Output the [X, Y] coordinate of the center of the cell containing the given text.  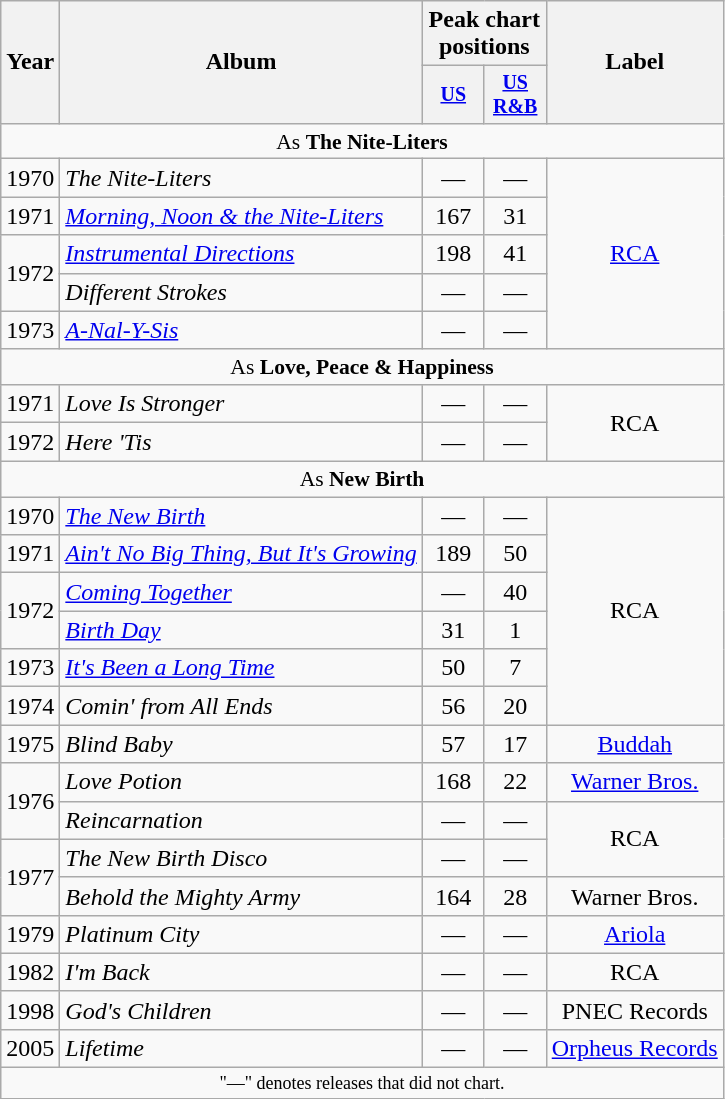
1 [515, 630]
US [453, 94]
56 [453, 706]
Different Strokes [241, 292]
As The Nite-Liters [362, 141]
168 [453, 782]
The New Birth [241, 516]
A-Nal-Y-Sis [241, 330]
17 [515, 744]
1976 [30, 801]
The New Birth Disco [241, 858]
Love Potion [241, 782]
Behold the Mighty Army [241, 896]
Here 'Tis [241, 442]
Blind Baby [241, 744]
"—" denotes releases that did not chart. [362, 1084]
Platinum City [241, 934]
It's Been a Long Time [241, 668]
22 [515, 782]
1977 [30, 877]
Orpheus Records [634, 1048]
28 [515, 896]
Year [30, 62]
Love Is Stronger [241, 404]
189 [453, 554]
198 [453, 254]
PNEC Records [634, 1010]
1974 [30, 706]
1979 [30, 934]
God's Children [241, 1010]
US R&B [515, 94]
Coming Together [241, 592]
167 [453, 216]
As New Birth [362, 479]
As Love, Peace & Happiness [362, 367]
Peak chart positions [484, 34]
57 [453, 744]
I'm Back [241, 972]
164 [453, 896]
2005 [30, 1048]
1998 [30, 1010]
41 [515, 254]
Reincarnation [241, 820]
40 [515, 592]
The Nite-Liters [241, 178]
1975 [30, 744]
Ariola [634, 934]
Album [241, 62]
Instrumental Directions [241, 254]
Lifetime [241, 1048]
1982 [30, 972]
Morning, Noon & the Nite-Liters [241, 216]
Label [634, 62]
Ain't No Big Thing, But It's Growing [241, 554]
7 [515, 668]
Buddah [634, 744]
Birth Day [241, 630]
Comin' from All Ends [241, 706]
20 [515, 706]
